Return (X, Y) of the center of cell containing provided text 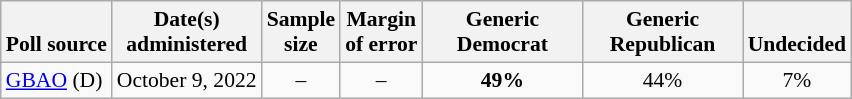
GenericDemocrat (502, 32)
49% (502, 80)
GenericRepublican (662, 32)
Marginof error (381, 32)
October 9, 2022 (187, 80)
Date(s)administered (187, 32)
Undecided (797, 32)
7% (797, 80)
44% (662, 80)
Samplesize (301, 32)
GBAO (D) (56, 80)
Poll source (56, 32)
